Provide the (X, Y) coordinate of the cell's center where the given text is located.  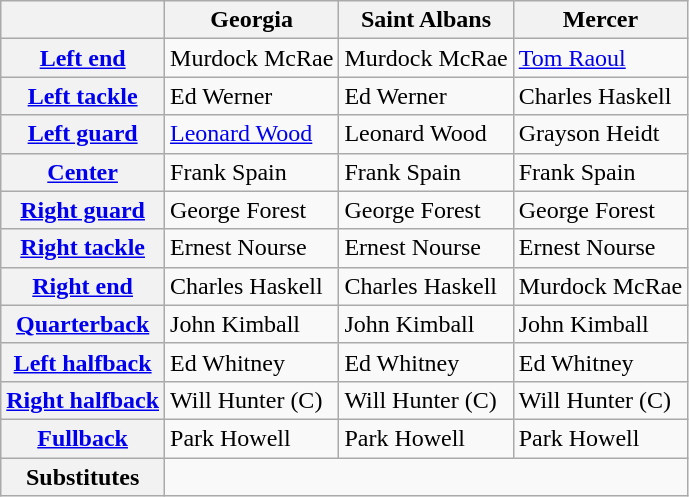
Right halfback (83, 400)
Fullback (83, 438)
Quarterback (83, 324)
Saint Albans (426, 20)
Tom Raoul (600, 58)
Right tackle (83, 248)
Right guard (83, 210)
Left halfback (83, 362)
Left tackle (83, 96)
Substitutes (83, 477)
Center (83, 172)
Georgia (252, 20)
Right end (83, 286)
Mercer (600, 20)
Grayson Heidt (600, 134)
Left end (83, 58)
Left guard (83, 134)
